Locate the cell with the specified text and output its (x, y) center coordinate. 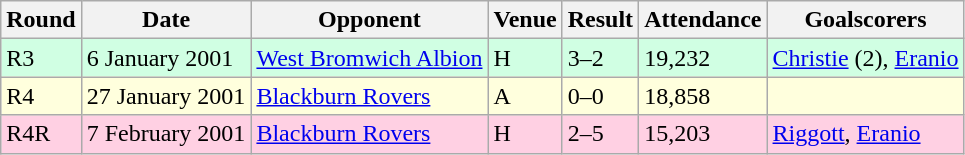
19,232 (703, 58)
2–5 (600, 134)
15,203 (703, 134)
0–0 (600, 96)
27 January 2001 (166, 96)
Result (600, 20)
R4R (41, 134)
R4 (41, 96)
Round (41, 20)
Goalscorers (866, 20)
18,858 (703, 96)
Venue (525, 20)
7 February 2001 (166, 134)
West Bromwich Albion (370, 58)
Riggott, Eranio (866, 134)
3–2 (600, 58)
R3 (41, 58)
Attendance (703, 20)
A (525, 96)
Date (166, 20)
6 January 2001 (166, 58)
Opponent (370, 20)
Christie (2), Eranio (866, 58)
